For the text-containing cell, return its midpoint in [X, Y] coordinate format. 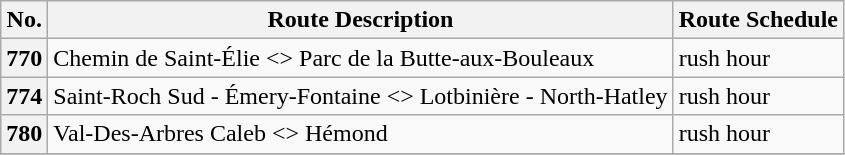
Val-Des-Arbres Caleb <> Hémond [360, 134]
Chemin de Saint-Élie <> Parc de la Butte-aux-Bouleaux [360, 58]
780 [24, 134]
770 [24, 58]
No. [24, 20]
Route Description [360, 20]
Route Schedule [758, 20]
Saint-Roch Sud - Émery-Fontaine <> Lotbinière - North-Hatley [360, 96]
774 [24, 96]
